Find where the given text appears and provide that cell's center as [X, Y] coordinate. 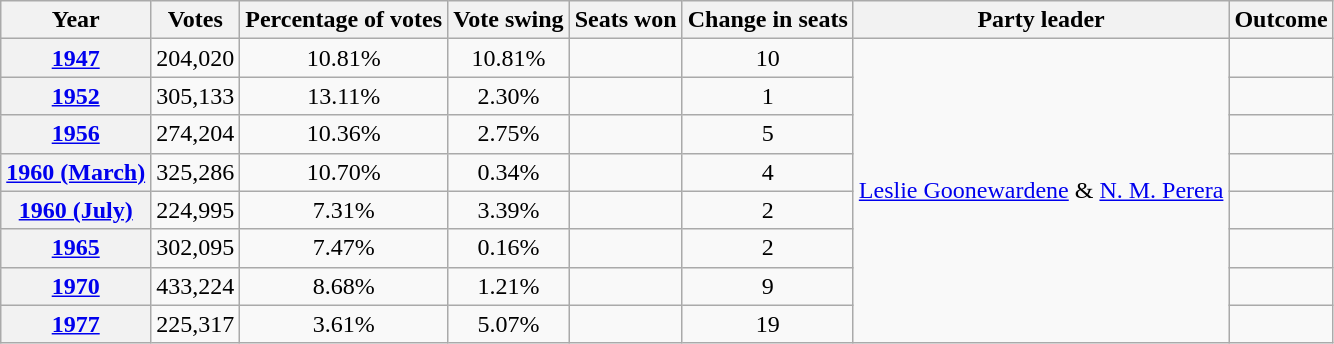
1.21% [509, 286]
3.39% [509, 210]
Party leader [1041, 20]
204,020 [196, 58]
Leslie Goonewardene & N. M. Perera [1041, 191]
1 [768, 96]
1947 [76, 58]
1970 [76, 286]
325,286 [196, 172]
9 [768, 286]
Outcome [1281, 20]
1952 [76, 96]
1960 (March) [76, 172]
3.61% [344, 324]
1960 (July) [76, 210]
2.30% [509, 96]
7.31% [344, 210]
1977 [76, 324]
7.47% [344, 248]
274,204 [196, 134]
Vote swing [509, 20]
10.36% [344, 134]
10 [768, 58]
10.70% [344, 172]
13.11% [344, 96]
Year [76, 20]
224,995 [196, 210]
0.34% [509, 172]
1956 [76, 134]
302,095 [196, 248]
8.68% [344, 286]
Percentage of votes [344, 20]
2.75% [509, 134]
5.07% [509, 324]
433,224 [196, 286]
Votes [196, 20]
5 [768, 134]
4 [768, 172]
19 [768, 324]
225,317 [196, 324]
Seats won [626, 20]
0.16% [509, 248]
1965 [76, 248]
305,133 [196, 96]
Change in seats [768, 20]
